Provide the [X, Y] coordinate of the cell's center where the given text is located.  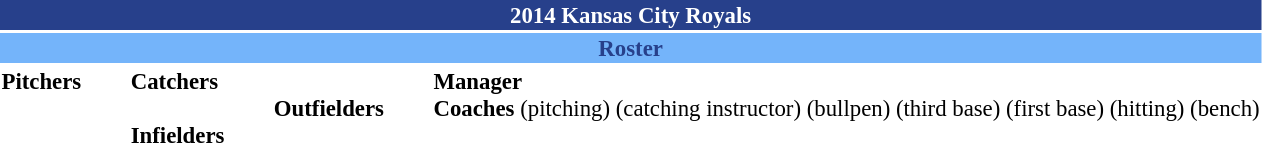
Roster [630, 48]
2014 Kansas City Royals [630, 15]
